Determine the (X, Y) coordinate at the center of the cell enclosing the given text.  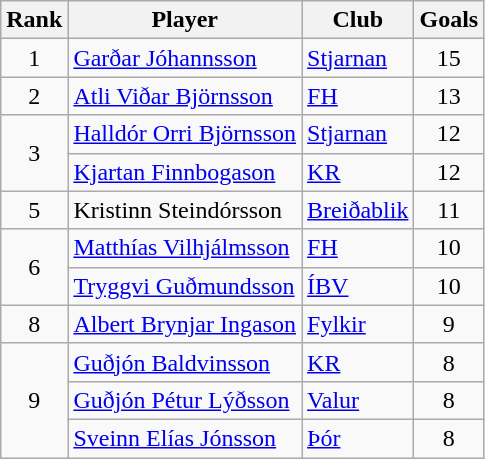
6 (34, 267)
Kjartan Finnbogason (185, 172)
Club (358, 20)
Player (185, 20)
Garðar Jóhannsson (185, 58)
Rank (34, 20)
3 (34, 153)
Matthías Vilhjálmsson (185, 248)
Guðjón Pétur Lýðsson (185, 400)
Atli Viðar Björnsson (185, 96)
Valur (358, 400)
11 (449, 210)
Guðjón Baldvinsson (185, 362)
1 (34, 58)
Sveinn Elías Jónsson (185, 438)
2 (34, 96)
Kristinn Steindórsson (185, 210)
Albert Brynjar Ingason (185, 324)
Tryggvi Guðmundsson (185, 286)
13 (449, 96)
ÍBV (358, 286)
Halldór Orri Björnsson (185, 134)
5 (34, 210)
Fylkir (358, 324)
Breiðablik (358, 210)
Þór (358, 438)
Goals (449, 20)
15 (449, 58)
